For the text-containing cell, return its midpoint in [X, Y] coordinate format. 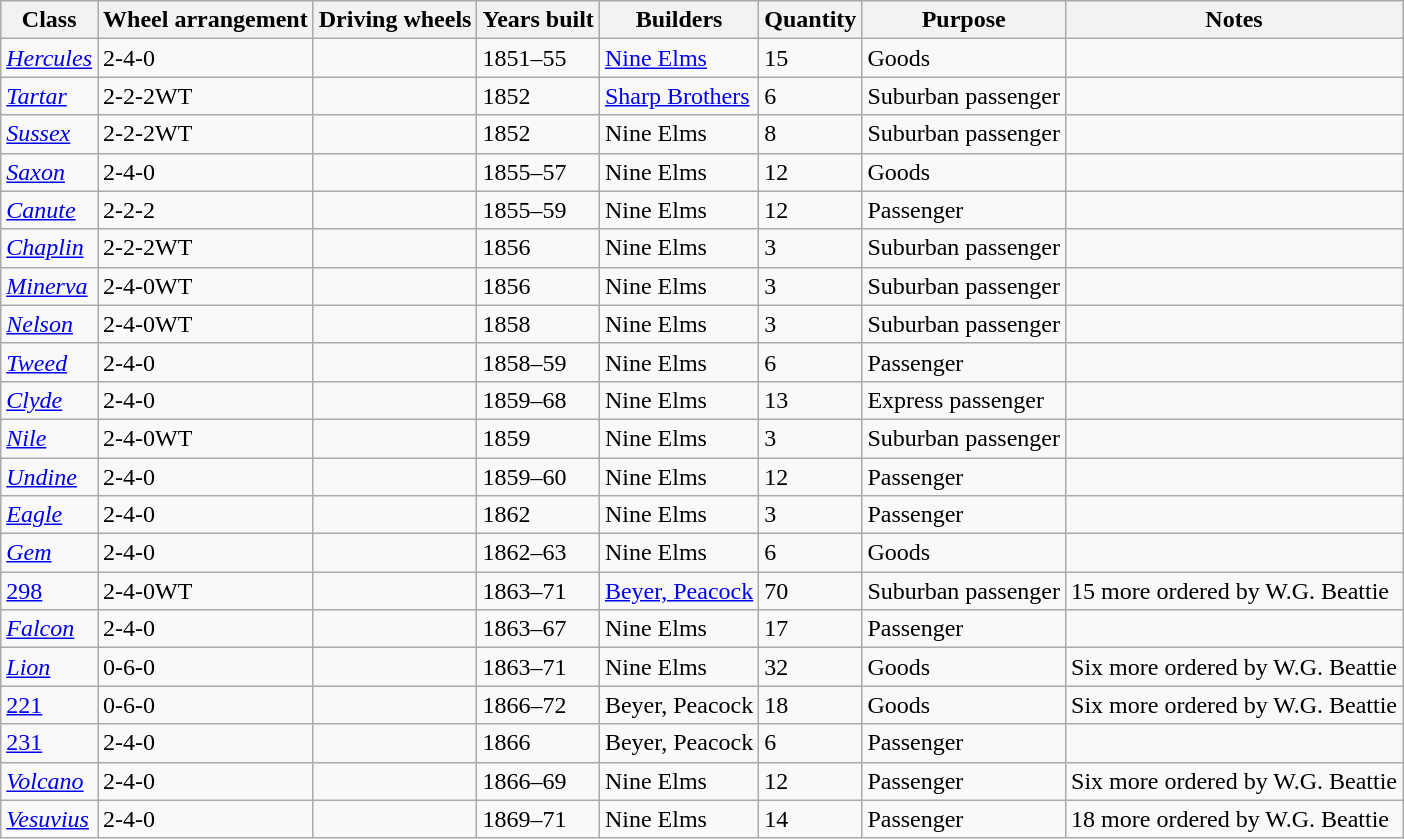
Notes [1234, 20]
221 [50, 705]
13 [810, 400]
1862–63 [538, 553]
70 [810, 591]
Volcano [50, 781]
8 [810, 134]
Nelson [50, 324]
1855–59 [538, 210]
Vesuvius [50, 819]
1869–71 [538, 819]
Nile [50, 438]
Eagle [50, 515]
1862 [538, 515]
Undine [50, 477]
231 [50, 743]
17 [810, 629]
1858 [538, 324]
Years built [538, 20]
298 [50, 591]
Builders [678, 20]
Saxon [50, 172]
18 more ordered by W.G. Beattie [1234, 819]
1866–69 [538, 781]
32 [810, 667]
Driving wheels [395, 20]
1859–68 [538, 400]
Sussex [50, 134]
Chaplin [50, 248]
Tweed [50, 362]
Wheel arrangement [206, 20]
2-2-2 [206, 210]
18 [810, 705]
1855–57 [538, 172]
1866–72 [538, 705]
1863–67 [538, 629]
1858–59 [538, 362]
15 [810, 58]
15 more ordered by W.G. Beattie [1234, 591]
Purpose [964, 20]
1859–60 [538, 477]
14 [810, 819]
Hercules [50, 58]
Clyde [50, 400]
Minerva [50, 286]
Quantity [810, 20]
Canute [50, 210]
Class [50, 20]
Gem [50, 553]
1859 [538, 438]
Falcon [50, 629]
Sharp Brothers [678, 96]
Express passenger [964, 400]
1866 [538, 743]
1851–55 [538, 58]
Tartar [50, 96]
Lion [50, 667]
